Pinpoint the cell where the given text exists, returning its [x, y] midpoint coordinate. 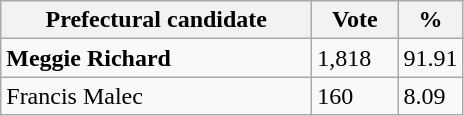
Francis Malec [156, 96]
% [430, 20]
8.09 [430, 96]
160 [355, 96]
Prefectural candidate [156, 20]
Vote [355, 20]
1,818 [355, 58]
91.91 [430, 58]
Meggie Richard [156, 58]
